Return the (x, y) coordinate for the center point of the cell that contains the specified text.  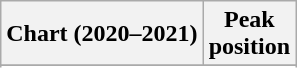
Peakposition (249, 34)
Chart (2020–2021) (102, 34)
